From the cell containing the given text, extract its center point as [X, Y] coordinate. 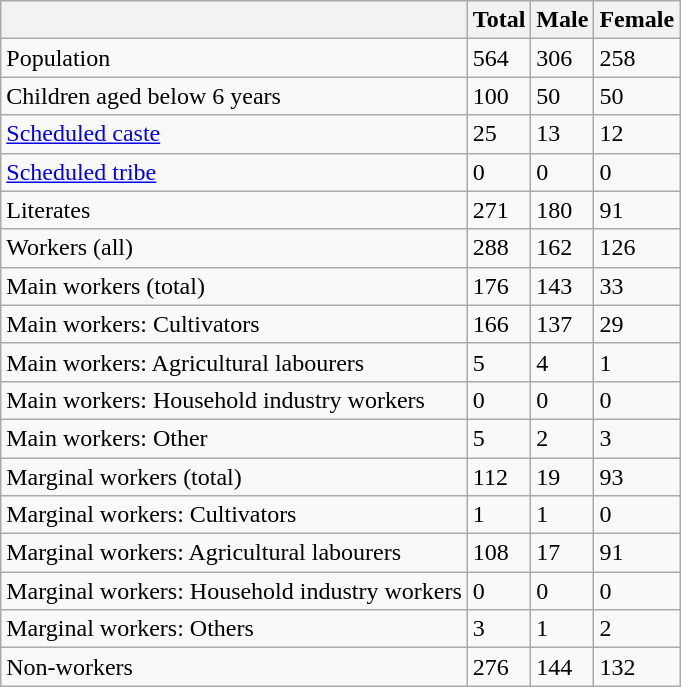
162 [562, 248]
Main workers: Household industry workers [234, 400]
306 [562, 58]
108 [499, 553]
33 [637, 286]
Main workers (total) [234, 286]
Marginal workers (total) [234, 477]
93 [637, 477]
Female [637, 20]
132 [637, 667]
19 [562, 477]
143 [562, 286]
12 [637, 134]
Children aged below 6 years [234, 96]
Main workers: Cultivators [234, 324]
25 [499, 134]
Non-workers [234, 667]
Main workers: Other [234, 438]
288 [499, 248]
126 [637, 248]
Marginal workers: Others [234, 629]
Marginal workers: Cultivators [234, 515]
Workers (all) [234, 248]
Total [499, 20]
144 [562, 667]
Scheduled tribe [234, 172]
166 [499, 324]
4 [562, 362]
Marginal workers: Agricultural labourers [234, 553]
258 [637, 58]
271 [499, 210]
29 [637, 324]
276 [499, 667]
Main workers: Agricultural labourers [234, 362]
Scheduled caste [234, 134]
17 [562, 553]
564 [499, 58]
13 [562, 134]
Literates [234, 210]
Population [234, 58]
137 [562, 324]
180 [562, 210]
Male [562, 20]
112 [499, 477]
Marginal workers: Household industry workers [234, 591]
100 [499, 96]
176 [499, 286]
